Pinpoint the cell where the given text exists, returning its (X, Y) midpoint coordinate. 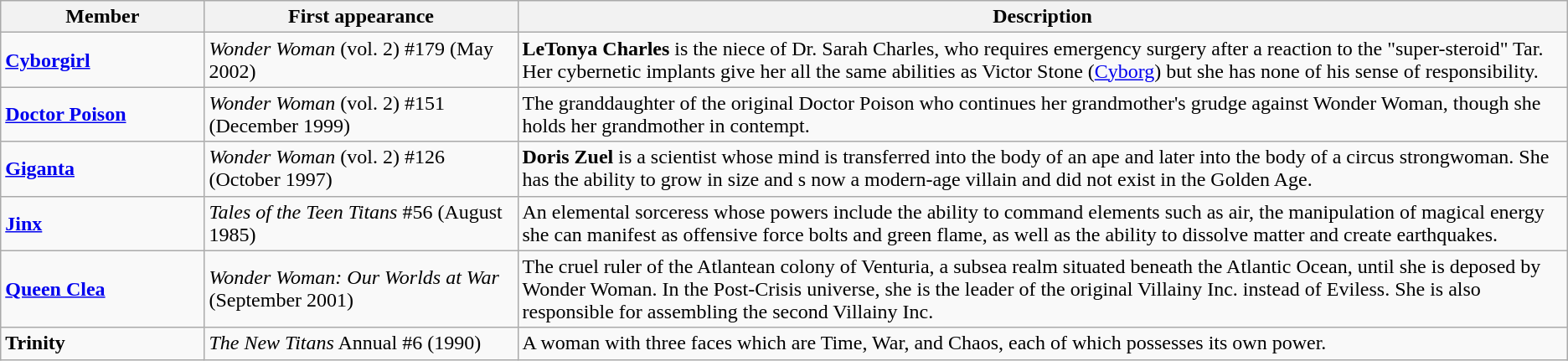
The New Titans Annual #6 (1990) (361, 343)
Tales of the Teen Titans #56 (August 1985) (361, 223)
Wonder Woman (vol. 2) #151 (December 1999) (361, 114)
Giganta (102, 169)
Wonder Woman (vol. 2) #179 (May 2002) (361, 60)
Queen Clea (102, 289)
Cyborgirl (102, 60)
Jinx (102, 223)
Trinity (102, 343)
Doctor Poison (102, 114)
Wonder Woman: Our Worlds at War (September 2001) (361, 289)
First appearance (361, 17)
A woman with three faces which are Time, War, and Chaos, each of which possesses its own power. (1042, 343)
Member (102, 17)
Wonder Woman (vol. 2) #126 (October 1997) (361, 169)
Description (1042, 17)
